For the text-containing cell, return its midpoint in (x, y) coordinate format. 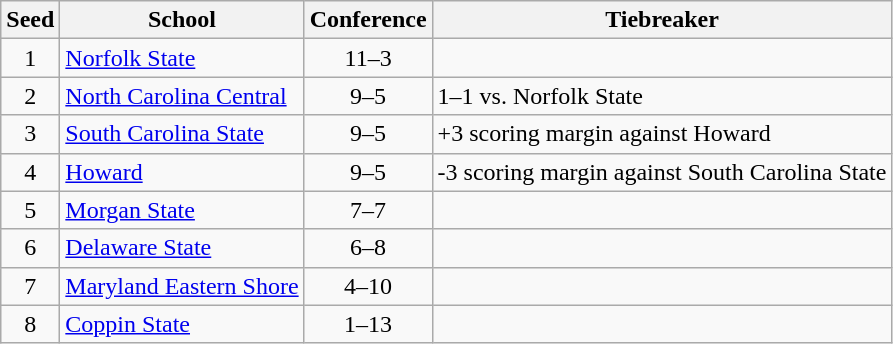
South Carolina State (182, 134)
8 (30, 324)
Delaware State (182, 248)
6 (30, 248)
7 (30, 286)
2 (30, 96)
4–10 (368, 286)
Seed (30, 20)
1–1 vs. Norfolk State (662, 96)
1 (30, 58)
Conference (368, 20)
Coppin State (182, 324)
7–7 (368, 210)
11–3 (368, 58)
School (182, 20)
Howard (182, 172)
-3 scoring margin against South Carolina State (662, 172)
+3 scoring margin against Howard (662, 134)
6–8 (368, 248)
4 (30, 172)
Maryland Eastern Shore (182, 286)
1–13 (368, 324)
3 (30, 134)
Tiebreaker (662, 20)
North Carolina Central (182, 96)
Norfolk State (182, 58)
5 (30, 210)
Morgan State (182, 210)
